Pinpoint the cell where the given text exists, returning its [X, Y] midpoint coordinate. 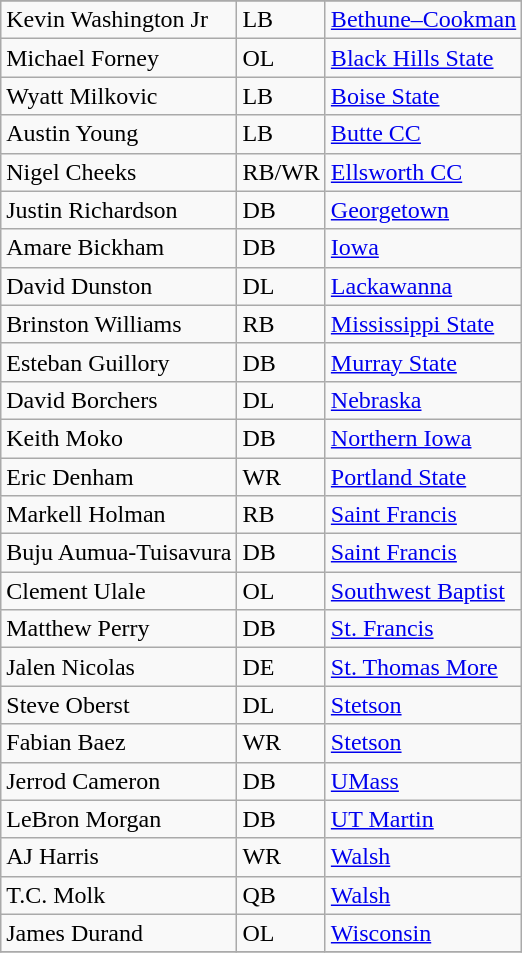
Iowa [423, 248]
Portland State [423, 477]
Lackawanna [423, 286]
DE [281, 667]
Justin Richardson [119, 210]
Wyatt Milkovic [119, 96]
Nigel Cheeks [119, 172]
Boise State [423, 96]
Bethune–Cookman [423, 20]
Ellsworth CC [423, 172]
Georgetown [423, 210]
RB/WR [281, 172]
St. Francis [423, 629]
AJ Harris [119, 857]
Jalen Nicolas [119, 667]
Murray State [423, 362]
Matthew Perry [119, 629]
Brinston Williams [119, 324]
Northern Iowa [423, 438]
Southwest Baptist [423, 591]
Clement Ulale [119, 591]
Steve Oberst [119, 705]
Esteban Guillory [119, 362]
Buju Aumua-Tuisavura [119, 553]
David Dunston [119, 286]
Eric Denham [119, 477]
Keith Moko [119, 438]
T.C. Molk [119, 895]
Michael Forney [119, 58]
Mississippi State [423, 324]
UMass [423, 781]
St. Thomas More [423, 667]
QB [281, 895]
Markell Holman [119, 515]
Jerrod Cameron [119, 781]
LeBron Morgan [119, 819]
Black Hills State [423, 58]
Fabian Baez [119, 743]
David Borchers [119, 400]
Wisconsin [423, 933]
Austin Young [119, 134]
Butte CC [423, 134]
Kevin Washington Jr [119, 20]
Nebraska [423, 400]
James Durand [119, 933]
UT Martin [423, 819]
Amare Bickham [119, 248]
